Return the [X, Y] coordinate for the center point of the cell that contains the specified text.  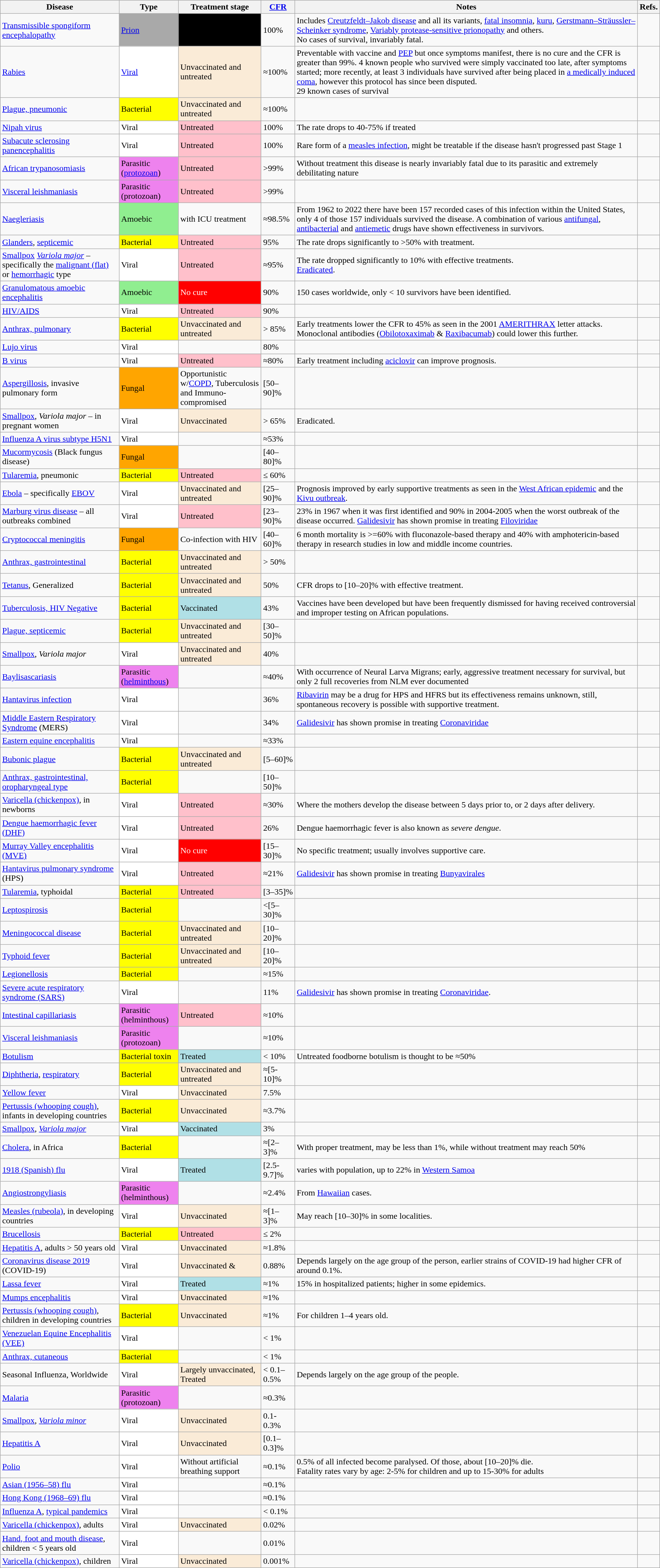
Smallpox, Variola minor [60, 1420]
Ribavirin may be a drug for HPS and HFRS but its effectiveness remains unknown, still, spontaneous recovery is possible with supportive treatment. [466, 700]
50% [278, 585]
≤ 2% [278, 1234]
Marburg virus disease – all outbreaks combined [60, 516]
≈1.8% [278, 1247]
No specific treatment; usually involves supportive care. [466, 851]
3% [278, 1129]
Subacute sclerosing panencephalitis [60, 145]
Malaria [60, 1398]
Influenza A, typical pandemics [60, 1511]
Meningococcal disease [60, 933]
CFR drops to [10–20]% with effective treatment. [466, 585]
Prion [149, 30]
Naegleriasis [60, 219]
0.5% of all infected become paralysed. Of those, about [10–20]% die.Fatality rates vary by age: 2-5% for children and up to 15-30% for adults [466, 1466]
HIV/AIDS [60, 310]
Notes [466, 7]
≤ 60% [278, 475]
Galidesivir has shown promise in treating Coronaviridae. [466, 992]
Prognosis improved by early supportive treatments as seen in the West African epidemic and the Kivu outbreak. [466, 493]
[0.1–0.3]% [278, 1444]
CFR [278, 7]
Dengue haemorrhagic fever is also known as severe dengue. [466, 828]
[40–60]% [278, 539]
Depends largely on the age group of the person, earlier strains of COVID-19 had higher CFR of around 0.1%. [466, 1265]
Hantavirus infection [60, 700]
Pertussis (whooping cough), infants in developing countries [60, 1111]
Typhoid fever [60, 956]
< 10% [278, 1056]
Rare form of a measles infection, might be treatable if the disease hasn't progressed past Stage 1 [466, 145]
Galidesivir has shown promise in treating Bunyavirales [466, 873]
34% [278, 722]
0.001% [278, 1561]
≈[1–3]% [278, 1216]
≈3.7% [278, 1111]
Largely unvaccinated,Treated [220, 1375]
For children 1–4 years old. [466, 1315]
Leptospirosis [60, 910]
[15–30]% [278, 851]
Lujo virus [60, 347]
Without artificial breathing support [220, 1466]
Refs. [649, 7]
Disease [60, 7]
Bubonic plague [60, 759]
Smallpox, Variola major – in pregnant women [60, 421]
7.5% [278, 1093]
Asian (1956–58) flu [60, 1484]
Anthrax, gastrointestinal [60, 562]
With occurrence of Neural Larva Migrans; early, aggressive treatment necessary for survival, but only 2 full recoveries from NLM ever documented [466, 677]
Tularemia, pneumonic [60, 475]
Hepatitis A, adults > 50 years old [60, 1247]
Lassa fever [60, 1284]
African trypanosomiasis [60, 168]
With proper treatment, may be less than 1%, while without treatment may reach 50% [466, 1147]
Granulomatous amoebic encephalitis [60, 293]
43% [278, 608]
0.88% [278, 1265]
11% [278, 992]
Intestinal capillariasis [60, 1015]
Polio [60, 1466]
≈95% [278, 265]
Bacterial toxin [149, 1056]
Cryptococcal meningitis [60, 539]
Eradicated. [466, 421]
Vaccines have been developed but have been frequently dismissed for having received controversial and improper testing on African populations. [466, 608]
> 65% [278, 421]
Early treatment including aciclovir can improve prognosis. [466, 361]
≈21% [278, 873]
Brucellosis [60, 1234]
Without treatment this disease is nearly invariably fatal due to its parasitic and extremely debilitating nature [466, 168]
Plague, pneumonic [60, 109]
Tularemia, typhoidal [60, 892]
Mucormycosis (Black fungus disease) [60, 457]
Type [149, 7]
Legionellosis [60, 974]
≈0.3% [278, 1398]
Varicella (chickenpox), children [60, 1561]
≈[5-10]% [278, 1074]
≈33% [278, 741]
≈30% [278, 805]
Measles (rubeola), in developing countries [60, 1216]
Hong Kong (1968–69) flu [60, 1498]
Anthrax, cutaneous [60, 1357]
Botulism [60, 1056]
Baylisascariasis [60, 677]
with ICU treatment [220, 219]
≈[2–3]% [278, 1147]
Aspergillosis, invasive pulmonary form [60, 388]
Rabies [60, 72]
Plague, septicemic [60, 631]
Influenza A virus subtype H5N1 [60, 439]
Murray Valley encephalitis (MVE) [60, 851]
15% in hospitalized patients; higher in some epidemics. [466, 1284]
May reach [10–30]% in some localities. [466, 1216]
[2.5-9.7]% [278, 1170]
[25–90]% [278, 493]
Venezuelan Equine Encephalitis (VEE) [60, 1339]
Varicella (chickenpox), in newborns [60, 805]
Tuberculosis, HIV Negative [60, 608]
Hepatitis A [60, 1444]
< 0.1% [278, 1511]
Diphtheria, respiratory [60, 1074]
[3–35]% [278, 892]
[40–80]% [278, 457]
150 cases worldwide, only < 10 survivors have been identified. [466, 293]
Angiostrongyliasis [60, 1193]
0.1-0.3% [278, 1420]
> 50% [278, 562]
≈2.4% [278, 1193]
≈40% [278, 677]
26% [278, 828]
≈53% [278, 439]
Middle Eastern Respiratory Syndrome (MERS) [60, 722]
Coronavirus disease 2019 (COVID-19) [60, 1265]
The rate dropped significantly to 10% with effective treatments.Eradicated. [466, 265]
80% [278, 347]
From Hawaiian cases. [466, 1193]
Pertussis (whooping cough), children in developing countries [60, 1315]
Untreated foodborne botulism is thought to be ≈50% [466, 1056]
≈98.5% [278, 219]
[30–50]% [278, 631]
≈15% [278, 974]
> 85% [278, 329]
36% [278, 700]
Tetanus, Generalized [60, 585]
Severe acute respiratory syndrome (SARS) [60, 992]
Nipah virus [60, 127]
Yellow fever [60, 1093]
[23–90]% [278, 516]
Treatment stage [220, 7]
Mumps encephalitis [60, 1297]
[10–50]% [278, 782]
Anthrax, pulmonary [60, 329]
Cholera, in Africa [60, 1147]
No treatment and no cure [220, 30]
95% [278, 242]
Hantavirus pulmonary syndrome (HPS) [60, 873]
Anthrax, gastrointestinal, oropharyngeal type [60, 782]
Galidesivir has shown promise in treating Coronaviridae [466, 722]
Smallpox Variola major – specifically the malignant (flat) or hemorrhagic type [60, 265]
Opportunistic w/COPD, Tuberculosis and Immuno-compromised [220, 388]
Glanders, septicemic [60, 242]
The rate drops significantly to >50% with treatment. [466, 242]
Transmissible spongiform encephalopathy [60, 30]
Ebola – specifically EBOV [60, 493]
<[5–30]% [278, 910]
≈80% [278, 361]
Eastern equine encephalitis [60, 741]
Hand, foot and mouth disease, children < 5 years old [60, 1543]
The rate drops to 40-75% if treated [466, 127]
Where the mothers develop the disease between 5 days prior to, or 2 days after delivery. [466, 805]
Seasonal Influenza, Worldwide [60, 1375]
Unvaccinated & [220, 1265]
[50–90]% [278, 388]
1918 (Spanish) flu [60, 1170]
0.02% [278, 1525]
varies with population, up to 22% in Western Samoa [466, 1170]
40% [278, 653]
Dengue haemorrhagic fever (DHF) [60, 828]
[5–60]% [278, 759]
0.01% [278, 1543]
Varicella (chickenpox), adults [60, 1525]
Depends largely on the age group of the people. [466, 1375]
B virus [60, 361]
< 0.1–0.5% [278, 1375]
Co-infection with HIV [220, 539]
